From the cell containing the given text, extract its center point as [X, Y] coordinate. 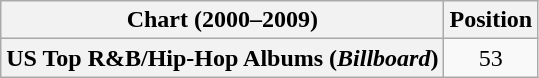
Position [491, 20]
US Top R&B/Hip-Hop Albums (Billboard) [222, 58]
53 [491, 58]
Chart (2000–2009) [222, 20]
